Detect which cell encompasses the target text, then output its (x, y) center coordinate. 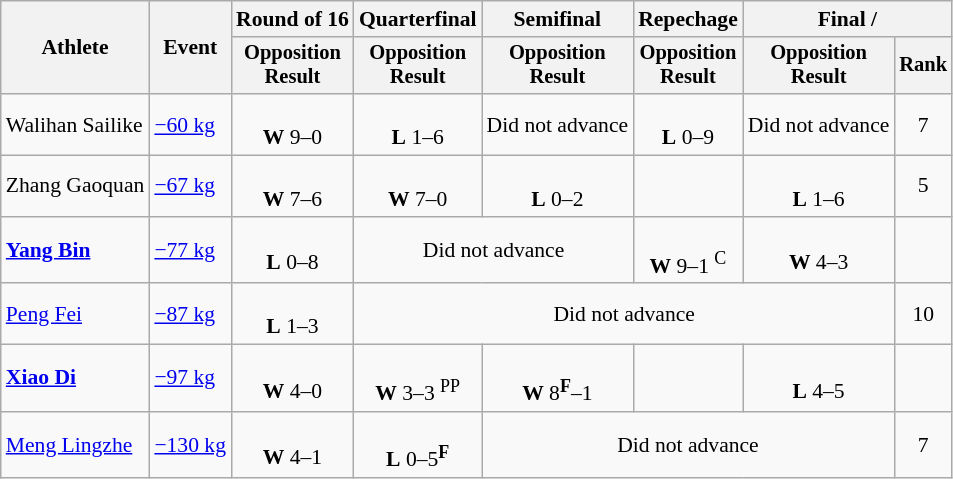
Peng Fei (76, 314)
L 1–3 (292, 314)
W 8F–1 (558, 378)
−60 kg (190, 124)
W 7–6 (292, 186)
Walihan Sailike (76, 124)
Semifinal (558, 19)
L 0–9 (688, 124)
W 7–0 (418, 186)
5 (923, 186)
Yang Bin (76, 250)
L 0–8 (292, 250)
W 4–3 (819, 250)
L 4–5 (819, 378)
W 4–0 (292, 378)
Athlete (76, 48)
L 0–2 (558, 186)
W 9–0 (292, 124)
Round of 16 (292, 19)
Repechage (688, 19)
Event (190, 48)
10 (923, 314)
−97 kg (190, 378)
−87 kg (190, 314)
−130 kg (190, 444)
−77 kg (190, 250)
Rank (923, 66)
Quarterfinal (418, 19)
Final / (848, 19)
Zhang Gaoquan (76, 186)
W 3–3 PP (418, 378)
−67 kg (190, 186)
W 4–1 (292, 444)
Xiao Di (76, 378)
L 0–5F (418, 444)
Meng Lingzhe (76, 444)
W 9–1 C (688, 250)
